Provide the (X, Y) coordinate of the cell's center where the given text is located.  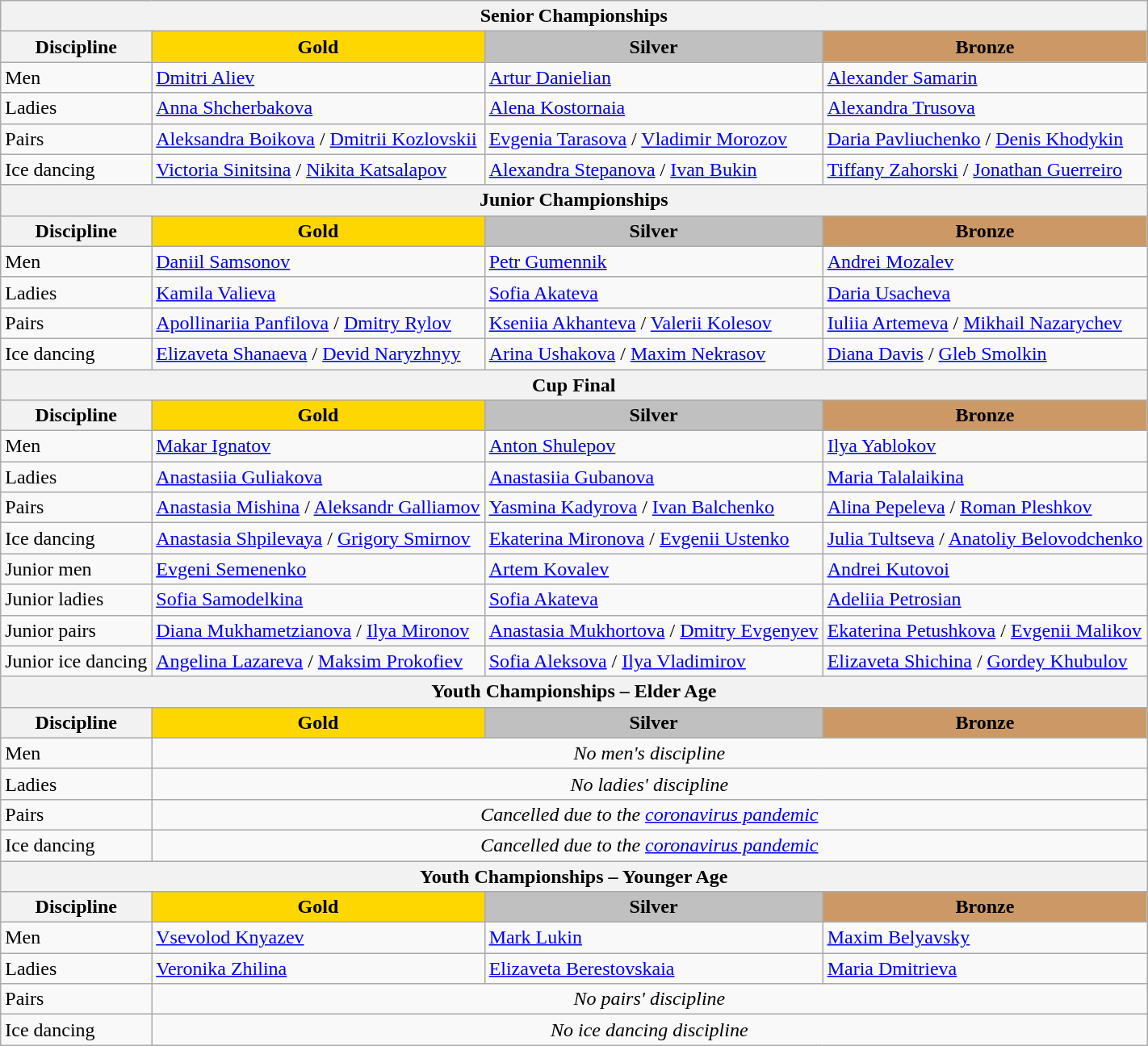
Maxim Belyavsky (985, 938)
Anastasiia Gubanova (654, 477)
Makar Ignatov (318, 446)
Junior pairs (76, 630)
Anton Shulepov (654, 446)
Dmitri Aliev (318, 77)
Evgeni Semenenko (318, 569)
No ice dancing discipline (649, 1030)
Diana Mukhametzianova / Ilya Mironov (318, 630)
Senior Championships (574, 16)
Artur Danielian (654, 77)
Alena Kostornaia (654, 108)
Julia Tultseva / Anatoliy Belovodchenko (985, 538)
Veronika Zhilina (318, 969)
Anastasia Mukhortova / Dmitry Evgenyev (654, 630)
Elizaveta Shanaeva / Devid Naryzhnyy (318, 354)
Elizaveta Shichina / Gordey Khubulov (985, 661)
Petr Gumennik (654, 261)
Anastasiia Guliakova (318, 477)
Alexander Samarin (985, 77)
Angelina Lazareva / Maksim Prokofiev (318, 661)
Ekaterina Mironova / Evgenii Ustenko (654, 538)
Junior Championships (574, 200)
Sofia Samodelkina (318, 600)
Victoria Sinitsina / Nikita Katsalapov (318, 169)
Anna Shcherbakova (318, 108)
Iuliia Artemeva / Mikhail Nazarychev (985, 323)
Andrei Mozalev (985, 261)
No men's discipline (649, 753)
No ladies' discipline (649, 784)
Maria Dmitrieva (985, 969)
Cup Final (574, 385)
Anastasia Shpilevaya / Grigory Smirnov (318, 538)
Evgenia Tarasova / Vladimir Morozov (654, 139)
Aleksandra Boikova / Dmitrii Kozlovskii (318, 139)
Sofia Aleksova / Ilya Vladimirov (654, 661)
Youth Championships – Younger Age (574, 876)
Alexandra Trusova (985, 108)
Junior ladies (76, 600)
Alexandra Stepanova / Ivan Bukin (654, 169)
Junior ice dancing (76, 661)
Daria Usacheva (985, 292)
Arina Ushakova / Maxim Nekrasov (654, 354)
Daniil Samsonov (318, 261)
Kamila Valieva (318, 292)
Daria Pavliuchenko / Denis Khodykin (985, 139)
Youth Championships – Elder Age (574, 692)
Vsevolod Knyazev (318, 938)
Diana Davis / Gleb Smolkin (985, 354)
Alina Pepeleva / Roman Pleshkov (985, 508)
Junior men (76, 569)
Artem Kovalev (654, 569)
Yasmina Kadyrova / Ivan Balchenko (654, 508)
Andrei Kutovoi (985, 569)
No pairs' discipline (649, 999)
Tiffany Zahorski / Jonathan Guerreiro (985, 169)
Mark Lukin (654, 938)
Ilya Yablokov (985, 446)
Elizaveta Berestovskaia (654, 969)
Ekaterina Petushkova / Evgenii Malikov (985, 630)
Adeliia Petrosian (985, 600)
Apollinariia Panfilova / Dmitry Rylov (318, 323)
Kseniia Akhanteva / Valerii Kolesov (654, 323)
Maria Talalaikina (985, 477)
Anastasia Mishina / Aleksandr Galliamov (318, 508)
